From the cell containing the given text, extract its center point as (x, y) coordinate. 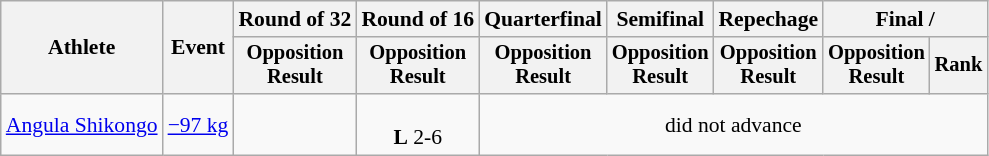
Rank (959, 66)
Round of 32 (294, 19)
−97 kg (198, 124)
Athlete (82, 48)
Angula Shikongo (82, 124)
L 2-6 (418, 124)
Round of 16 (418, 19)
Final / (905, 19)
Semifinal (660, 19)
Event (198, 48)
did not advance (733, 124)
Repechage (768, 19)
Quarterfinal (543, 19)
